Scan for the cell matching the given text and deliver its (x, y) coordinate at center. 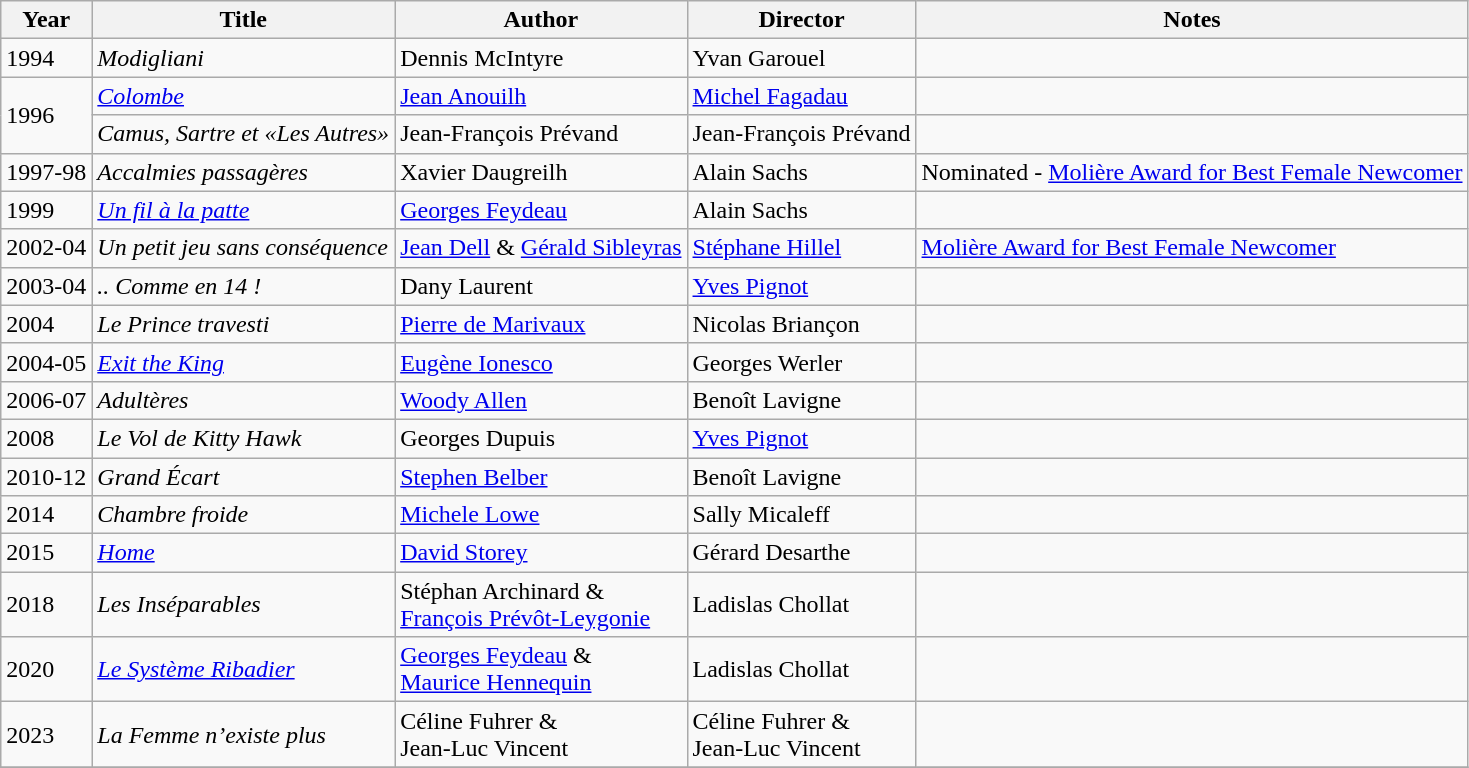
2020 (46, 670)
Eugène Ionesco (541, 362)
Michel Fagadau (802, 96)
Xavier Daugreilh (541, 172)
Grand Écart (244, 477)
Camus, Sartre et «Les Autres» (244, 134)
Un petit jeu sans conséquence (244, 248)
David Storey (541, 553)
Yvan Garouel (802, 58)
Jean Dell & Gérald Sibleyras (541, 248)
Nicolas Briançon (802, 324)
Sally Micaleff (802, 515)
Pierre de Marivaux (541, 324)
Stephen Belber (541, 477)
2008 (46, 438)
2002-04 (46, 248)
Director (802, 20)
Le Vol de Kitty Hawk (244, 438)
Le Prince travesti (244, 324)
La Femme n’existe plus (244, 734)
Author (541, 20)
2023 (46, 734)
Dennis McIntyre (541, 58)
Year (46, 20)
.. Comme en 14 ! (244, 286)
2014 (46, 515)
Georges Dupuis (541, 438)
Notes (1192, 20)
Un fil à la patte (244, 210)
2006-07 (46, 400)
Adultères (244, 400)
1997-98 (46, 172)
Les Inséparables (244, 604)
Chambre froide (244, 515)
Gérard Desarthe (802, 553)
Home (244, 553)
Georges Werler (802, 362)
2015 (46, 553)
Woody Allen (541, 400)
Georges Feydeau & Maurice Hennequin (541, 670)
2003-04 (46, 286)
2004 (46, 324)
Michele Lowe (541, 515)
Molière Award for Best Female Newcomer (1192, 248)
Colombe (244, 96)
Accalmies passagères (244, 172)
Nominated - Molière Award for Best Female Newcomer (1192, 172)
2018 (46, 604)
Dany Laurent (541, 286)
1999 (46, 210)
Modigliani (244, 58)
1996 (46, 115)
Stéphan Archinard & François Prévôt-Leygonie (541, 604)
Georges Feydeau (541, 210)
2010-12 (46, 477)
Jean Anouilh (541, 96)
Title (244, 20)
2004-05 (46, 362)
Stéphane Hillel (802, 248)
Exit the King (244, 362)
Le Système Ribadier (244, 670)
1994 (46, 58)
